Capture the cell that displays the provided text and extract its [x, y] central coordinate. 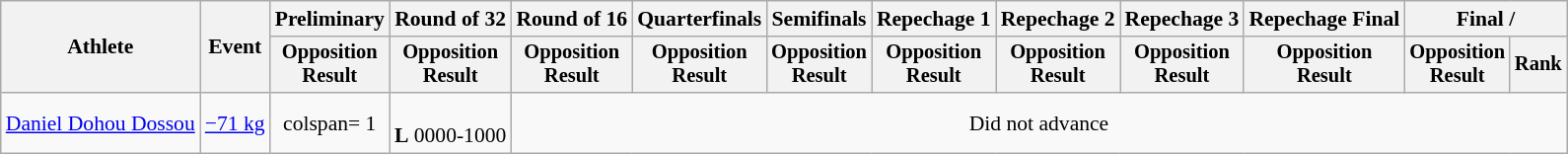
Final / [1485, 19]
Round of 16 [572, 19]
Round of 32 [450, 19]
colspan= 1 [329, 122]
Repechage 1 [934, 19]
Did not advance [1038, 122]
Semifinals [819, 19]
Repechage 3 [1182, 19]
Quarterfinals [699, 19]
Preliminary [329, 19]
Athlete [101, 47]
L 0000-1000 [450, 122]
Daniel Dohou Dossou [101, 122]
Event [235, 47]
−71 kg [235, 122]
Repechage 2 [1058, 19]
Rank [1538, 65]
Repechage Final [1323, 19]
